Find where the given text appears and provide that cell's center as [x, y] coordinate. 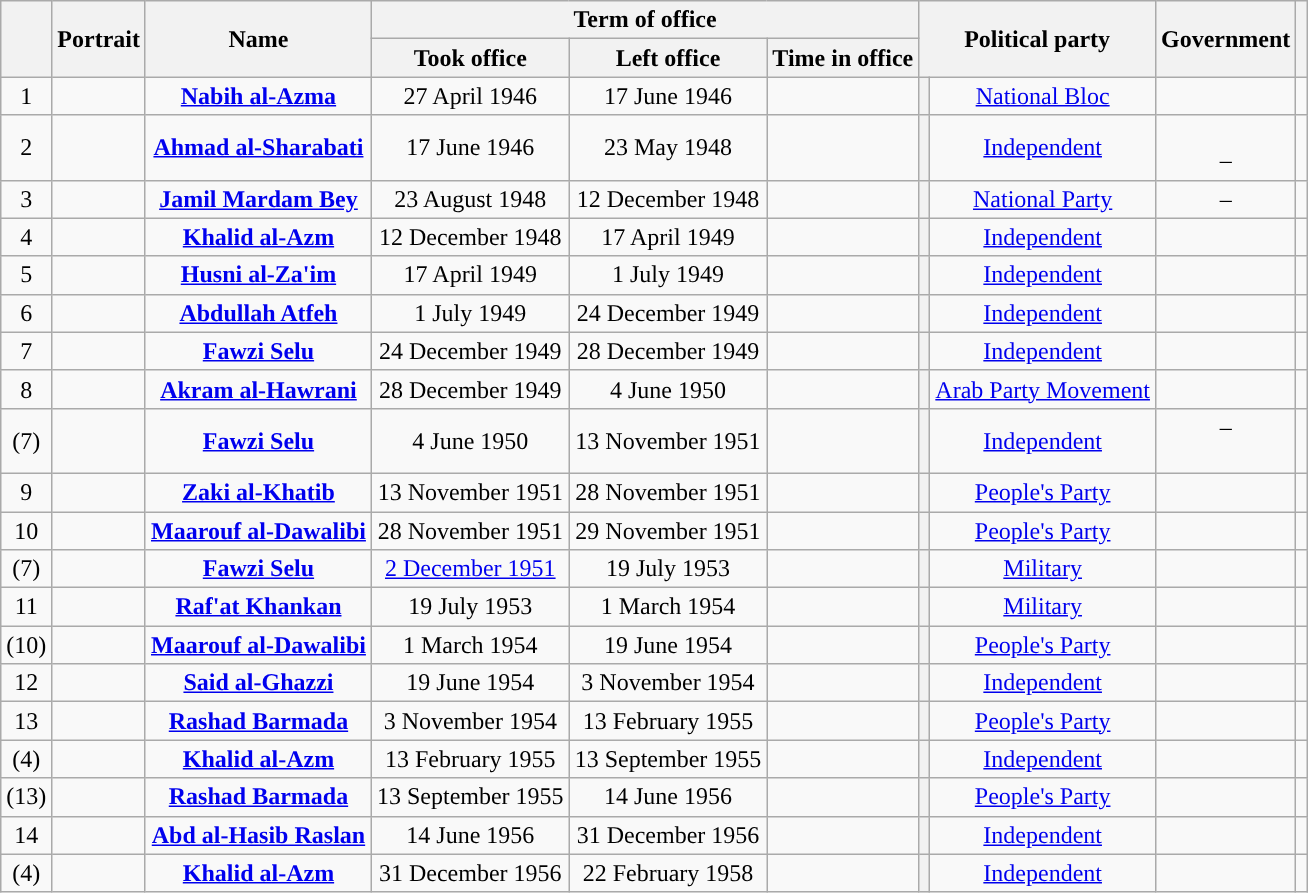
5 [26, 275]
10 [26, 531]
14 [26, 835]
(10) [26, 645]
8 [26, 389]
Arab Party Movement [1043, 389]
3 [26, 199]
Term of office [644, 20]
(13) [26, 797]
Nabih al-Azma [258, 96]
Government [1225, 39]
Abd al-Hasib Raslan [258, 835]
12 [26, 683]
National Party [1043, 199]
11 [26, 607]
9 [26, 492]
Took office [470, 58]
27 April 1946 [470, 96]
6 [26, 313]
Raf'at Khankan [258, 607]
Said al-Ghazzi [258, 683]
Zaki al-Khatib [258, 492]
Abdullah Atfeh [258, 313]
Time in office [843, 58]
2 [26, 148]
Akram al-Hawrani [258, 389]
4 [26, 237]
Portrait [99, 39]
23 August 1948 [470, 199]
Left office [668, 58]
2 December 1951 [470, 569]
Name [258, 39]
7 [26, 351]
29 November 1951 [668, 531]
13 [26, 721]
23 May 1948 [668, 148]
22 February 1958 [668, 873]
Jamil Mardam Bey [258, 199]
Husni al-Za'im [258, 275]
National Bloc [1043, 96]
1 [26, 96]
Political party [1038, 39]
Ahmad al-Sharabati [258, 148]
